Output the (X, Y) coordinate of the center of the cell containing the given text.  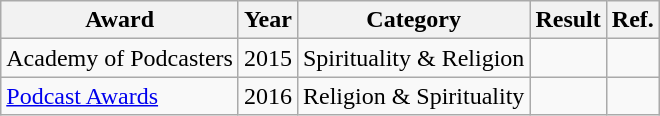
Academy of Podcasters (120, 58)
Category (413, 20)
2015 (268, 58)
Spirituality & Religion (413, 58)
2016 (268, 96)
Religion & Spirituality (413, 96)
Result (568, 20)
Award (120, 20)
Year (268, 20)
Podcast Awards (120, 96)
Ref. (632, 20)
